Pinpoint the cell where the given text exists, returning its [x, y] midpoint coordinate. 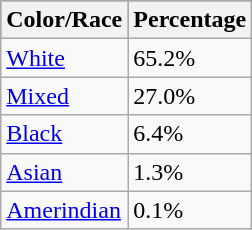
0.1% [190, 210]
Color/Race [64, 20]
Percentage [190, 20]
6.4% [190, 134]
White [64, 58]
Mixed [64, 96]
Amerindian [64, 210]
27.0% [190, 96]
Asian [64, 172]
1.3% [190, 172]
Black [64, 134]
65.2% [190, 58]
